From the cell containing the given text, extract its center point as (x, y) coordinate. 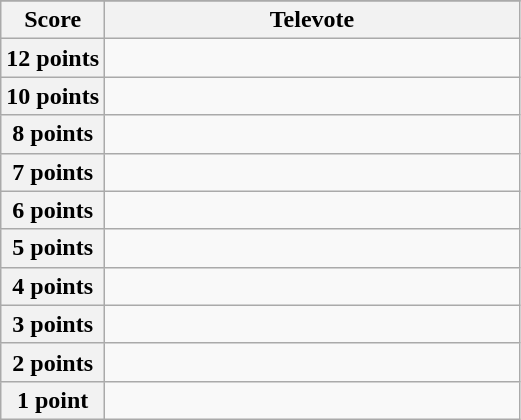
2 points (53, 362)
Televote (312, 20)
Score (53, 20)
5 points (53, 248)
1 point (53, 400)
12 points (53, 58)
7 points (53, 172)
4 points (53, 286)
10 points (53, 96)
3 points (53, 324)
6 points (53, 210)
8 points (53, 134)
